Scan for the cell matching the given text and deliver its (x, y) coordinate at center. 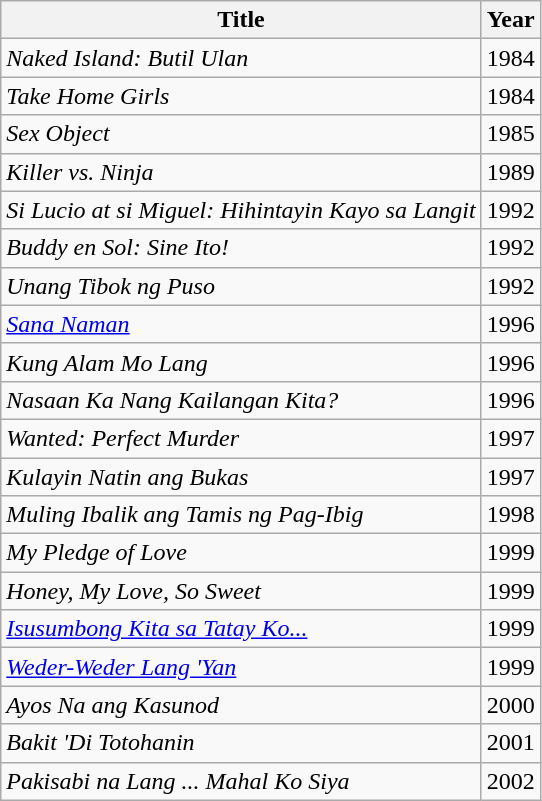
1998 (510, 515)
Year (510, 20)
Bakit 'Di Totohanin (241, 743)
2001 (510, 743)
Muling Ibalik ang Tamis ng Pag-Ibig (241, 515)
1985 (510, 134)
1989 (510, 172)
Naked Island: Butil Ulan (241, 58)
Honey, My Love, So Sweet (241, 591)
Kung Alam Mo Lang (241, 362)
Take Home Girls (241, 96)
Weder-Weder Lang 'Yan (241, 667)
Kulayin Natin ang Bukas (241, 477)
Title (241, 20)
Si Lucio at si Miguel: Hihintayin Kayo sa Langit (241, 210)
Wanted: Perfect Murder (241, 438)
Isusumbong Kita sa Tatay Ko... (241, 629)
Killer vs. Ninja (241, 172)
Sana Naman (241, 324)
Ayos Na ang Kasunod (241, 705)
2002 (510, 781)
Sex Object (241, 134)
Buddy en Sol: Sine Ito! (241, 248)
2000 (510, 705)
Unang Tibok ng Puso (241, 286)
Pakisabi na Lang ... Mahal Ko Siya (241, 781)
Nasaan Ka Nang Kailangan Kita? (241, 400)
My Pledge of Love (241, 553)
